Capture the cell that displays the provided text and extract its [x, y] central coordinate. 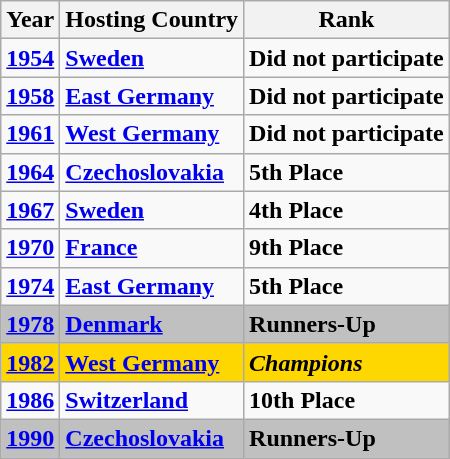
1974 [30, 286]
France [152, 248]
Rank [347, 20]
1967 [30, 210]
9th Place [347, 248]
1978 [30, 324]
4th Place [347, 210]
Year [30, 20]
1982 [30, 362]
10th Place [347, 400]
Denmark [152, 324]
1961 [30, 134]
1970 [30, 248]
Hosting Country [152, 20]
1990 [30, 438]
1986 [30, 400]
Switzerland [152, 400]
Champions [347, 362]
1954 [30, 58]
1958 [30, 96]
1964 [30, 172]
